Find where the given text appears and provide that cell's center as [x, y] coordinate. 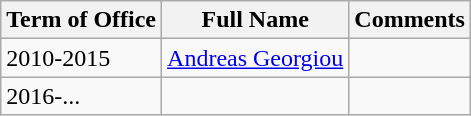
Comments [410, 20]
2010-2015 [82, 58]
Full Name [256, 20]
Term of Office [82, 20]
Andreas Georgiou [256, 58]
2016-... [82, 96]
